Locate the cell with the specified text and output its (x, y) center coordinate. 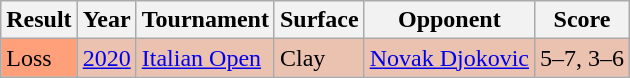
Novak Djokovic (449, 58)
Opponent (449, 20)
Tournament (205, 20)
Italian Open (205, 58)
Surface (319, 20)
Score (582, 20)
2020 (106, 58)
Result (39, 20)
5–7, 3–6 (582, 58)
Year (106, 20)
Clay (319, 58)
Loss (39, 58)
